Detect which cell encompasses the target text, then output its [x, y] center coordinate. 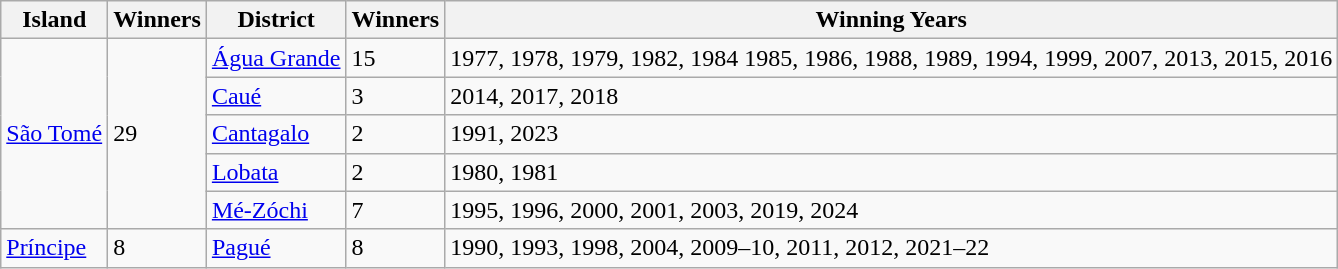
Winning Years [892, 20]
1990, 1993, 1998, 2004, 2009–10, 2011, 2012, 2021–22 [892, 248]
District [276, 20]
2014, 2017, 2018 [892, 96]
1995, 1996, 2000, 2001, 2003, 2019, 2024 [892, 210]
7 [396, 210]
1977, 1978, 1979, 1982, 1984 1985, 1986, 1988, 1989, 1994, 1999, 2007, 2013, 2015, 2016 [892, 58]
Cantagalo [276, 134]
Lobata [276, 172]
Island [54, 20]
1991, 2023 [892, 134]
3 [396, 96]
Príncipe [54, 248]
Caué [276, 96]
29 [158, 134]
1980, 1981 [892, 172]
Mé-Zóchi [276, 210]
Água Grande [276, 58]
São Tomé [54, 134]
Pagué [276, 248]
15 [396, 58]
